Detect which cell encompasses the target text, then output its [X, Y] center coordinate. 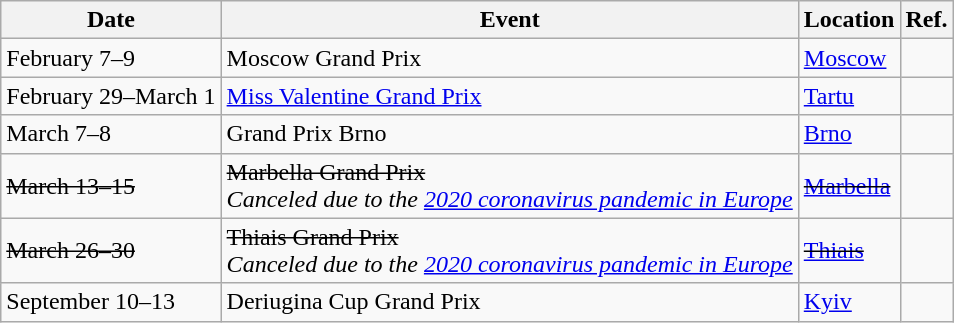
Location [849, 20]
Thiais [849, 250]
March 7–8 [111, 134]
Marbella [849, 186]
Miss Valentine Grand Prix [510, 96]
February 7–9 [111, 58]
Kyiv [849, 302]
Date [111, 20]
Tartu [849, 96]
March 26–30 [111, 250]
Marbella Grand PrixCanceled due to the 2020 coronavirus pandemic in Europe [510, 186]
February 29–March 1 [111, 96]
March 13–15 [111, 186]
Moscow Grand Prix [510, 58]
September 10–13 [111, 302]
Brno [849, 134]
Grand Prix Brno [510, 134]
Deriugina Cup Grand Prix [510, 302]
Moscow [849, 58]
Ref. [926, 20]
Event [510, 20]
Thiais Grand PrixCanceled due to the 2020 coronavirus pandemic in Europe [510, 250]
